Output the [x, y] coordinate of the center of the cell containing the given text.  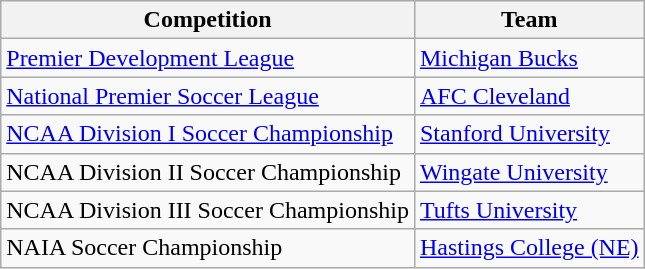
Competition [208, 20]
NCAA Division I Soccer Championship [208, 134]
Tufts University [529, 210]
Wingate University [529, 172]
Stanford University [529, 134]
NAIA Soccer Championship [208, 248]
Michigan Bucks [529, 58]
AFC Cleveland [529, 96]
Premier Development League [208, 58]
NCAA Division II Soccer Championship [208, 172]
National Premier Soccer League [208, 96]
NCAA Division III Soccer Championship [208, 210]
Team [529, 20]
Hastings College (NE) [529, 248]
